Return the [X, Y] coordinate for the center point of the cell that contains the specified text.  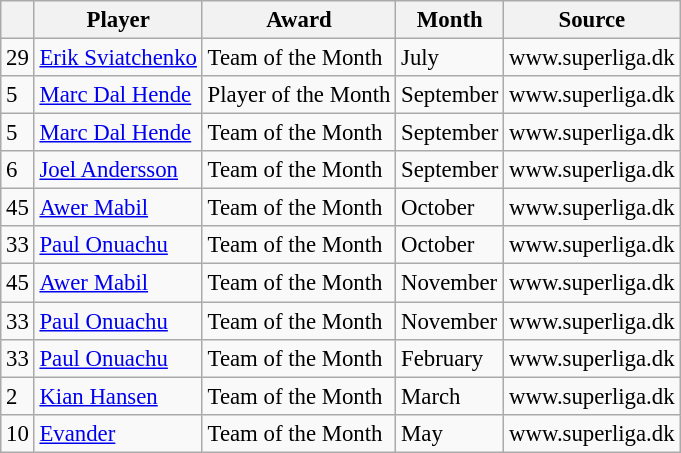
March [450, 396]
February [450, 358]
Month [450, 20]
Award [298, 20]
Player [118, 20]
10 [18, 433]
Source [592, 20]
Joel Andersson [118, 170]
May [450, 433]
Kian Hansen [118, 396]
6 [18, 170]
2 [18, 396]
Evander [118, 433]
29 [18, 58]
Player of the Month [298, 95]
July [450, 58]
Erik Sviatchenko [118, 58]
